Capture the cell that displays the provided text and extract its (x, y) central coordinate. 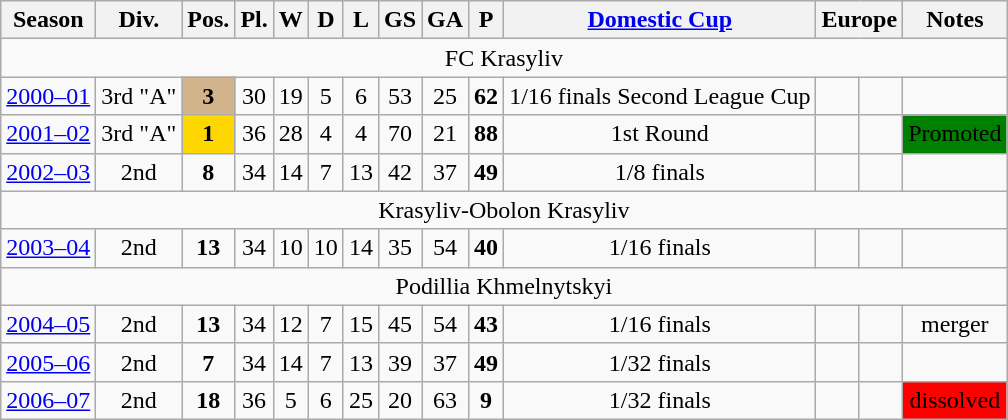
Domestic Cup (660, 20)
43 (486, 324)
2000–01 (48, 96)
63 (446, 400)
Pos. (208, 20)
35 (400, 248)
62 (486, 96)
42 (400, 172)
D (326, 20)
Pl. (254, 20)
1/16 finals Second League Cup (660, 96)
20 (400, 400)
1st Round (660, 134)
2002–03 (48, 172)
19 (290, 96)
GS (400, 20)
Season (48, 20)
2005–06 (48, 362)
Promoted (955, 134)
2006–07 (48, 400)
28 (290, 134)
Europe (860, 20)
GA (446, 20)
2001–02 (48, 134)
Podillia Khmelnytskyi (504, 286)
88 (486, 134)
45 (400, 324)
70 (400, 134)
P (486, 20)
2004–05 (48, 324)
39 (400, 362)
2003–04 (48, 248)
1/8 finals (660, 172)
W (290, 20)
53 (400, 96)
L (360, 20)
3 (208, 96)
FC Krasyliv (504, 58)
Div. (139, 20)
15 (360, 324)
30 (254, 96)
8 (208, 172)
12 (290, 324)
21 (446, 134)
Notes (955, 20)
40 (486, 248)
9 (486, 400)
merger (955, 324)
1 (208, 134)
18 (208, 400)
Krasyliv-Obolon Krasyliv (504, 210)
dissolved (955, 400)
